Find where the given text appears and provide that cell's center as (X, Y) coordinate. 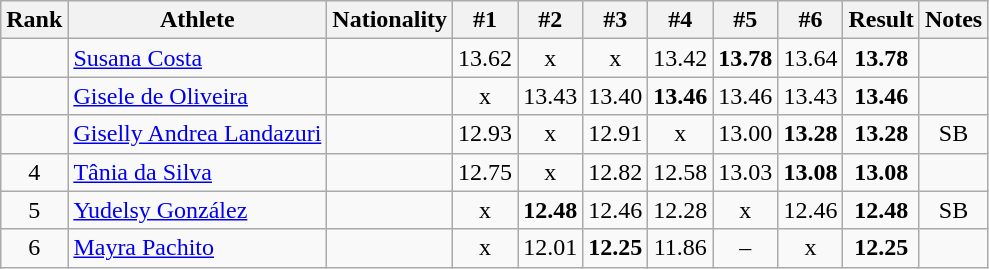
Athlete (198, 20)
12.75 (486, 172)
12.01 (550, 248)
12.58 (680, 172)
#6 (810, 20)
6 (34, 248)
#5 (746, 20)
Yudelsy González (198, 210)
13.40 (616, 96)
– (746, 248)
Nationality (390, 20)
12.93 (486, 134)
Susana Costa (198, 58)
5 (34, 210)
Tânia da Silva (198, 172)
4 (34, 172)
Rank (34, 20)
13.42 (680, 58)
12.82 (616, 172)
13.03 (746, 172)
#3 (616, 20)
Result (881, 20)
12.28 (680, 210)
13.64 (810, 58)
13.00 (746, 134)
Notes (953, 20)
12.91 (616, 134)
#1 (486, 20)
Gisele de Oliveira (198, 96)
13.62 (486, 58)
Giselly Andrea Landazuri (198, 134)
#2 (550, 20)
11.86 (680, 248)
#4 (680, 20)
Mayra Pachito (198, 248)
